Provide the (x, y) coordinate of the cell's center where the given text is located.  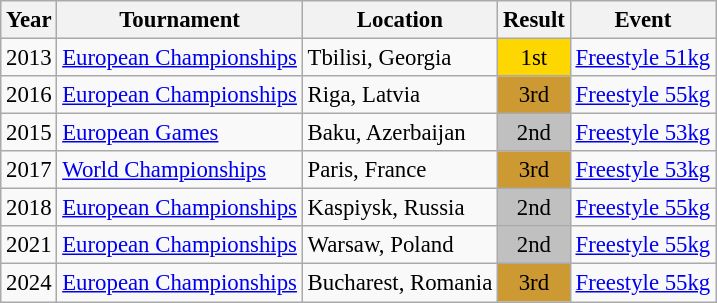
European Games (180, 133)
2016 (29, 95)
2017 (29, 170)
Baku, Azerbaijan (400, 133)
Bucharest, Romania (400, 283)
Result (534, 20)
2018 (29, 208)
1st (534, 58)
Paris, France (400, 170)
2024 (29, 283)
Tournament (180, 20)
Location (400, 20)
Kaspiysk, Russia (400, 208)
World Championships (180, 170)
Event (642, 20)
Year (29, 20)
2015 (29, 133)
Tbilisi, Georgia (400, 58)
Freestyle 51kg (642, 58)
2013 (29, 58)
2021 (29, 245)
Riga, Latvia (400, 95)
Warsaw, Poland (400, 245)
